Determine the [x, y] coordinate at the center of the cell enclosing the given text.  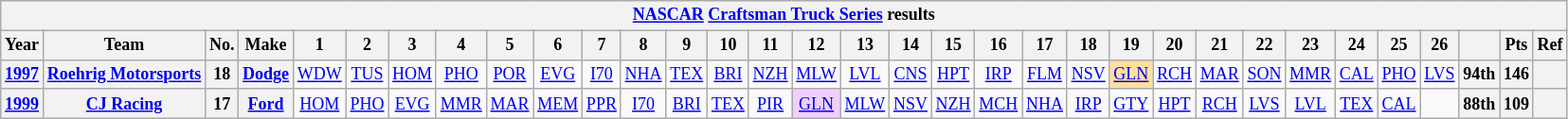
CNS [911, 74]
Make [266, 45]
NASCAR Craftsman Truck Series results [784, 15]
146 [1517, 74]
Dodge [266, 74]
8 [643, 45]
1999 [23, 104]
15 [953, 45]
26 [1440, 45]
5 [510, 45]
94th [1480, 74]
Pts [1517, 45]
109 [1517, 104]
PIR [770, 104]
11 [770, 45]
24 [1357, 45]
23 [1311, 45]
TUS [368, 74]
1 [319, 45]
Ref [1550, 45]
MCH [999, 104]
6 [558, 45]
7 [603, 45]
Roehrig Motorsports [123, 74]
POR [510, 74]
25 [1398, 45]
Ford [266, 104]
1997 [23, 74]
16 [999, 45]
GTY [1131, 104]
MEM [558, 104]
20 [1175, 45]
10 [729, 45]
19 [1131, 45]
22 [1264, 45]
PPR [603, 104]
4 [460, 45]
Year [23, 45]
2 [368, 45]
21 [1219, 45]
9 [687, 45]
SON [1264, 74]
WDW [319, 74]
FLM [1045, 74]
12 [817, 45]
Team [123, 45]
14 [911, 45]
13 [864, 45]
CJ Racing [123, 104]
No. [222, 45]
3 [413, 45]
88th [1480, 104]
